For the text-containing cell, return its midpoint in (x, y) coordinate format. 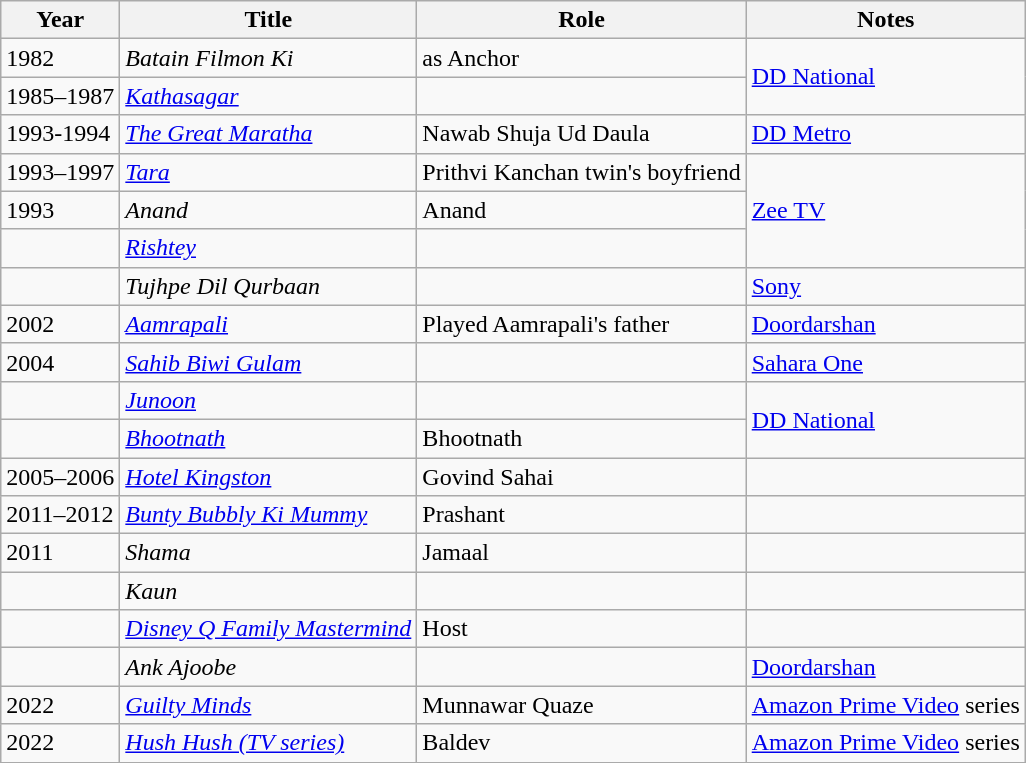
2011–2012 (60, 515)
Hotel Kingston (268, 477)
2004 (60, 362)
as Anchor (582, 58)
Ank Ajoobe (268, 667)
Role (582, 20)
Host (582, 629)
Baldev (582, 743)
Rishtey (268, 248)
Year (60, 20)
Aamrapali (268, 324)
Tujhpe Dil Qurbaan (268, 286)
Kaun (268, 591)
2005–2006 (60, 477)
Played Aamrapali's father (582, 324)
Hush Hush (TV series) (268, 743)
Junoon (268, 400)
Disney Q Family Mastermind (268, 629)
Shama (268, 553)
Sahib Biwi Gulam (268, 362)
Jamaal (582, 553)
Munnawar Quaze (582, 705)
Notes (886, 20)
DD Metro (886, 134)
Prithvi Kanchan twin's boyfriend (582, 172)
Prashant (582, 515)
Sahara One (886, 362)
Guilty Minds (268, 705)
Kathasagar (268, 96)
1985–1987 (60, 96)
1982 (60, 58)
Title (268, 20)
Bunty Bubbly Ki Mummy (268, 515)
2002 (60, 324)
1993 (60, 210)
Zee TV (886, 210)
Tara (268, 172)
2011 (60, 553)
Govind Sahai (582, 477)
1993–1997 (60, 172)
Nawab Shuja Ud Daula (582, 134)
1993-1994 (60, 134)
The Great Maratha (268, 134)
Sony (886, 286)
Batain Filmon Ki (268, 58)
